Locate the cell with the specified text and output its [X, Y] center coordinate. 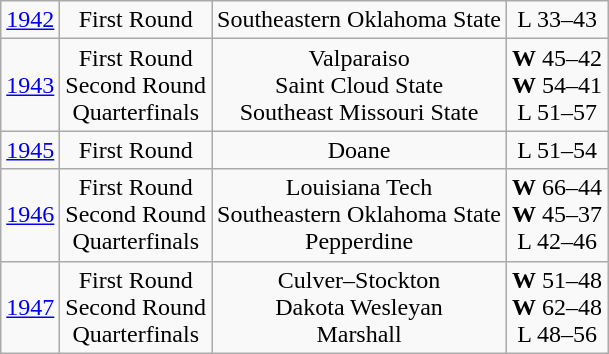
Louisiana TechSoutheastern Oklahoma StatePepperdine [360, 215]
W 45–42W 54–41L 51–57 [558, 85]
Culver–StocktonDakota WesleyanMarshall [360, 307]
1942 [30, 20]
L 51–54 [558, 150]
ValparaisoSaint Cloud StateSoutheast Missouri State [360, 85]
Doane [360, 150]
1947 [30, 307]
Southeastern Oklahoma State [360, 20]
W 66–44W 45–37L 42–46 [558, 215]
L 33–43 [558, 20]
W 51–48W 62–48L 48–56 [558, 307]
1943 [30, 85]
1946 [30, 215]
1945 [30, 150]
